For the text-containing cell, return its midpoint in [x, y] coordinate format. 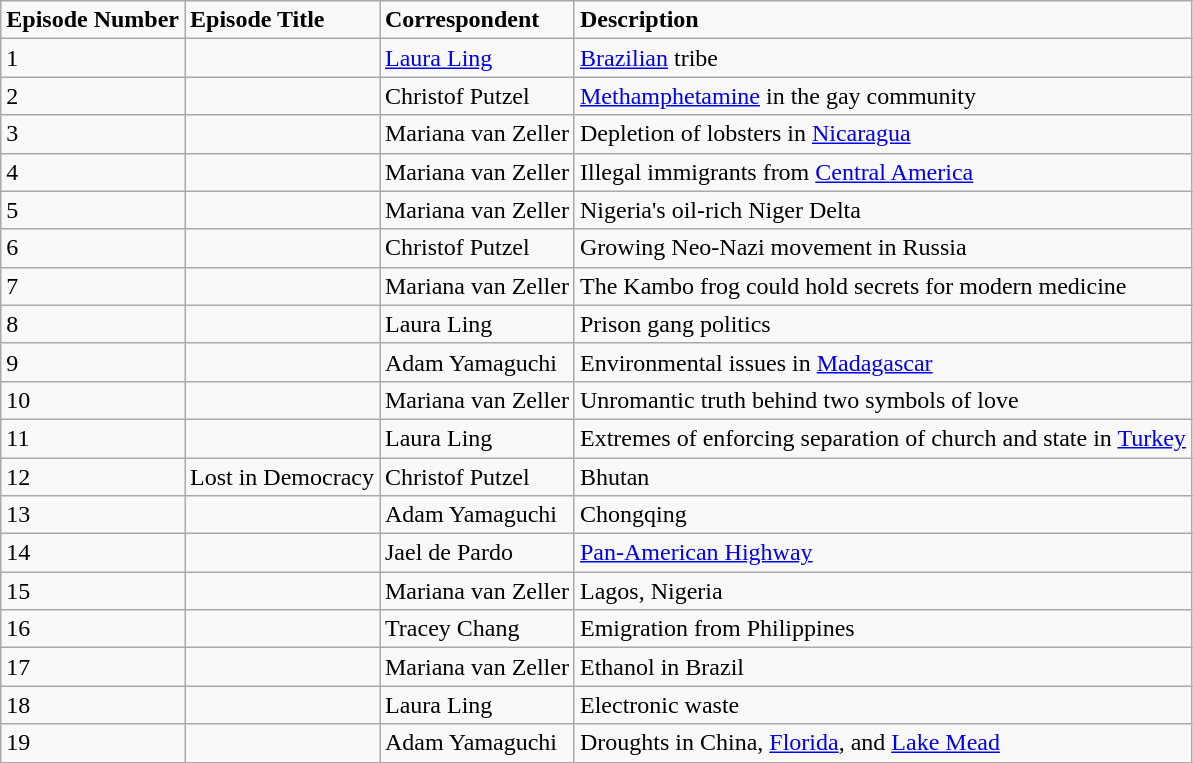
Ethanol in Brazil [882, 667]
Description [882, 20]
10 [93, 400]
Lost in Democracy [282, 477]
Depletion of lobsters in Nicaragua [882, 134]
1 [93, 58]
Extremes of enforcing separation of church and state in Turkey [882, 438]
Brazilian tribe [882, 58]
Methamphetamine in the gay community [882, 96]
Illegal immigrants from Central America [882, 172]
Episode Title [282, 20]
Bhutan [882, 477]
17 [93, 667]
15 [93, 591]
Environmental issues in Madagascar [882, 362]
The Kambo frog could hold secrets for modern medicine [882, 286]
Nigeria's oil-rich Niger Delta [882, 210]
Chongqing [882, 515]
18 [93, 705]
Electronic waste [882, 705]
Unromantic truth behind two symbols of love [882, 400]
Emigration from Philippines [882, 629]
13 [93, 515]
Tracey Chang [478, 629]
11 [93, 438]
Growing Neo-Nazi movement in Russia [882, 248]
Droughts in China, Florida, and Lake Mead [882, 743]
4 [93, 172]
Jael de Pardo [478, 553]
16 [93, 629]
2 [93, 96]
12 [93, 477]
8 [93, 324]
3 [93, 134]
6 [93, 248]
7 [93, 286]
Episode Number [93, 20]
Prison gang politics [882, 324]
Lagos, Nigeria [882, 591]
9 [93, 362]
19 [93, 743]
5 [93, 210]
14 [93, 553]
Correspondent [478, 20]
Pan-American Highway [882, 553]
